Detect which cell encompasses the target text, then output its (X, Y) center coordinate. 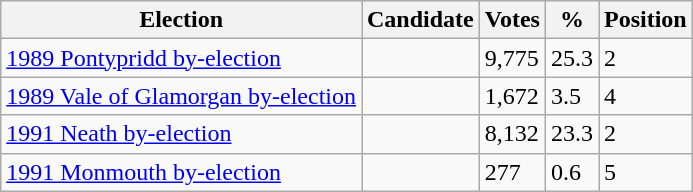
Votes (512, 20)
277 (512, 172)
1989 Vale of Glamorgan by-election (182, 96)
23.3 (572, 134)
5 (645, 172)
1991 Monmouth by-election (182, 172)
Candidate (421, 20)
% (572, 20)
4 (645, 96)
0.6 (572, 172)
8,132 (512, 134)
Position (645, 20)
Election (182, 20)
1989 Pontypridd by-election (182, 58)
1991 Neath by-election (182, 134)
3.5 (572, 96)
9,775 (512, 58)
1,672 (512, 96)
25.3 (572, 58)
